Return (X, Y) of the center of cell containing provided text 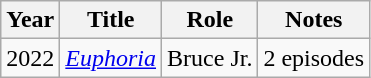
Year (30, 20)
Euphoria (111, 58)
Notes (314, 20)
Bruce Jr. (210, 58)
Title (111, 20)
2 episodes (314, 58)
2022 (30, 58)
Role (210, 20)
